Extract the [X, Y] coordinate from the center of the cell holding the provided text.  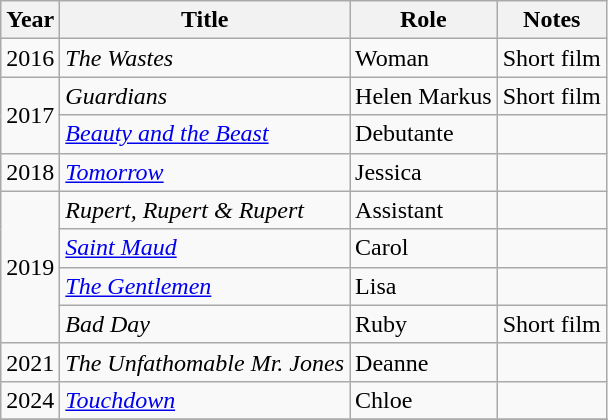
2016 [30, 58]
Debutante [424, 134]
The Unfathomable Mr. Jones [205, 362]
Helen Markus [424, 96]
Guardians [205, 96]
Chloe [424, 400]
2024 [30, 400]
The Wastes [205, 58]
Deanne [424, 362]
Jessica [424, 172]
Lisa [424, 286]
Bad Day [205, 324]
2019 [30, 267]
Beauty and the Beast [205, 134]
Saint Maud [205, 248]
Touchdown [205, 400]
2017 [30, 115]
Carol [424, 248]
2021 [30, 362]
Tomorrow [205, 172]
The Gentlemen [205, 286]
Notes [552, 20]
Ruby [424, 324]
Title [205, 20]
2018 [30, 172]
Woman [424, 58]
Rupert, Rupert & Rupert [205, 210]
Role [424, 20]
Assistant [424, 210]
Year [30, 20]
